Scan for the cell matching the given text and deliver its [x, y] coordinate at center. 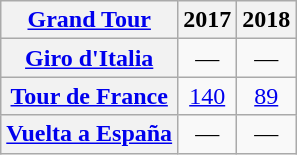
2018 [266, 20]
2017 [208, 20]
Vuelta a España [90, 134]
Giro d'Italia [90, 58]
140 [208, 96]
89 [266, 96]
Tour de France [90, 96]
Grand Tour [90, 20]
